Provide the [X, Y] coordinate of the cell's center where the given text is located.  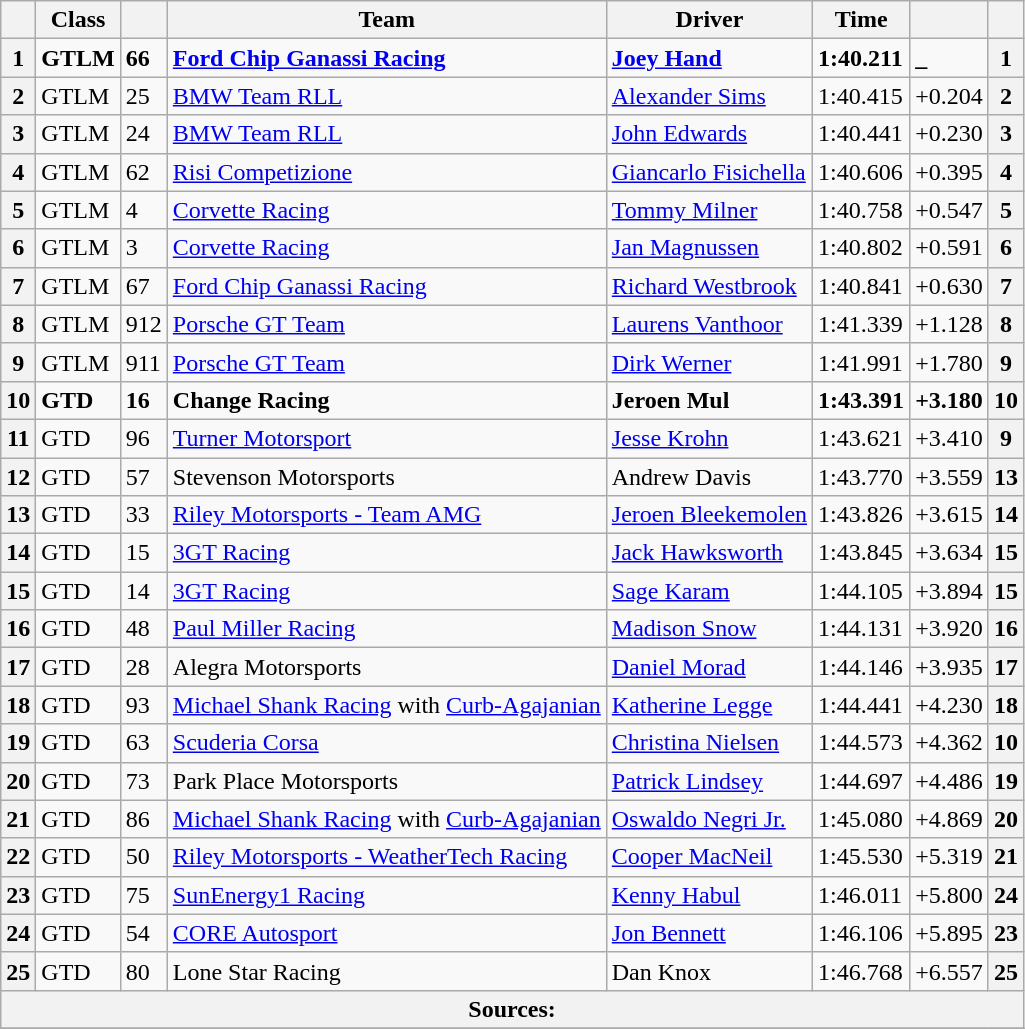
+0.395 [950, 172]
66 [144, 58]
Katherine Legge [709, 705]
Lone Star Racing [386, 971]
+0.547 [950, 210]
+0.630 [950, 286]
+3.935 [950, 667]
Team [386, 20]
33 [144, 515]
54 [144, 933]
Jeroen Mul [709, 400]
Laurens Vanthoor [709, 324]
+5.319 [950, 857]
+3.920 [950, 629]
Madison Snow [709, 629]
+4.486 [950, 781]
Dirk Werner [709, 362]
63 [144, 743]
911 [144, 362]
Park Place Motorsports [386, 781]
+3.615 [950, 515]
Jan Magnussen [709, 248]
+0.230 [950, 134]
+1.780 [950, 362]
1:44.573 [862, 743]
Dan Knox [709, 971]
Time [862, 20]
Riley Motorsports - WeatherTech Racing [386, 857]
1:40.802 [862, 248]
Sources: [512, 1009]
Joey Hand [709, 58]
93 [144, 705]
+3.180 [950, 400]
48 [144, 629]
Driver [709, 20]
50 [144, 857]
12 [18, 477]
Richard Westbrook [709, 286]
Jesse Krohn [709, 438]
_ [950, 58]
CORE Autosport [386, 933]
+3.894 [950, 591]
+4.230 [950, 705]
1:46.011 [862, 895]
1:43.845 [862, 553]
96 [144, 438]
Patrick Lindsey [709, 781]
1:40.211 [862, 58]
1:46.106 [862, 933]
1:43.391 [862, 400]
1:44.146 [862, 667]
1:45.080 [862, 819]
1:43.621 [862, 438]
1:44.697 [862, 781]
Stevenson Motorsports [386, 477]
80 [144, 971]
Jon Bennett [709, 933]
22 [18, 857]
Paul Miller Racing [386, 629]
Jack Hawksworth [709, 553]
73 [144, 781]
Turner Motorsport [386, 438]
11 [18, 438]
75 [144, 895]
+1.128 [950, 324]
SunEnergy1 Racing [386, 895]
+3.410 [950, 438]
+3.559 [950, 477]
John Edwards [709, 134]
Riley Motorsports - Team AMG [386, 515]
1:43.770 [862, 477]
Jeroen Bleekemolen [709, 515]
1:40.841 [862, 286]
1:45.530 [862, 857]
Alexander Sims [709, 96]
1:40.606 [862, 172]
+4.362 [950, 743]
Alegra Motorsports [386, 667]
Andrew Davis [709, 477]
28 [144, 667]
Sage Karam [709, 591]
Cooper MacNeil [709, 857]
+5.800 [950, 895]
Oswaldo Negri Jr. [709, 819]
57 [144, 477]
Daniel Morad [709, 667]
Risi Competizione [386, 172]
Scuderia Corsa [386, 743]
1:40.415 [862, 96]
Kenny Habul [709, 895]
1:44.131 [862, 629]
+5.895 [950, 933]
62 [144, 172]
Giancarlo Fisichella [709, 172]
86 [144, 819]
1:41.991 [862, 362]
Christina Nielsen [709, 743]
1:46.768 [862, 971]
+6.557 [950, 971]
912 [144, 324]
1:40.441 [862, 134]
1:44.441 [862, 705]
1:40.758 [862, 210]
+3.634 [950, 553]
1:41.339 [862, 324]
Tommy Milner [709, 210]
+0.591 [950, 248]
Change Racing [386, 400]
67 [144, 286]
+4.869 [950, 819]
1:43.826 [862, 515]
1:44.105 [862, 591]
+0.204 [950, 96]
Class [78, 20]
